Locate the cell with the specified text and output its [x, y] center coordinate. 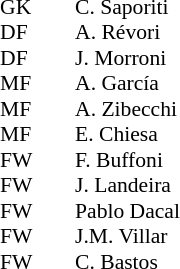
A. García [128, 83]
Pablo Dacal [128, 211]
E. Chiesa [128, 135]
F. Buffoni [128, 160]
A. Zibecchi [128, 109]
A. Révori [128, 33]
J. Landeira [128, 185]
J.M. Villar [128, 237]
J. Morroni [128, 58]
